Provide the [X, Y] coordinate of the cell's center where the given text is located.  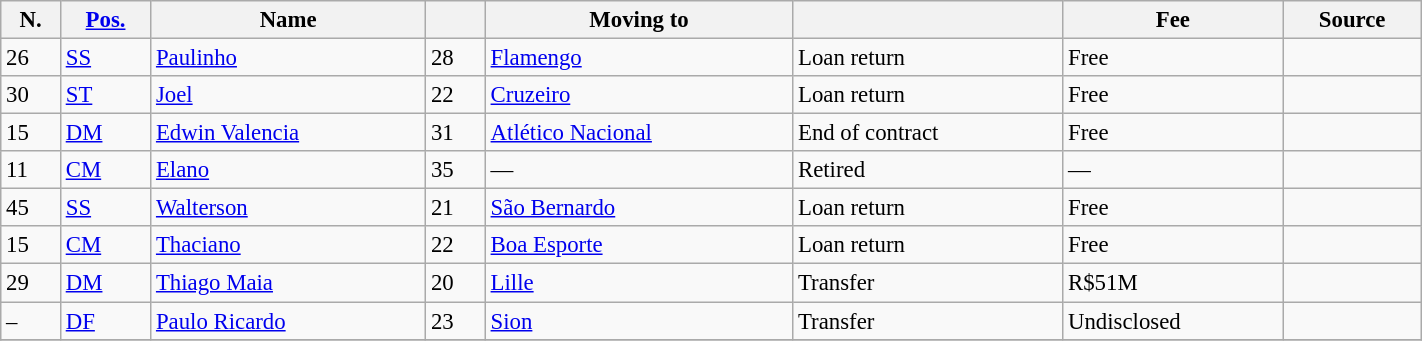
Atlético Nacional [638, 133]
– [31, 321]
Walterson [288, 208]
Joel [288, 95]
20 [456, 283]
Name [288, 20]
N. [31, 20]
Thiago Maia [288, 283]
São Bernardo [638, 208]
ST [105, 95]
Moving to [638, 20]
31 [456, 133]
Paulinho [288, 58]
Source [1352, 20]
21 [456, 208]
Paulo Ricardo [288, 321]
Undisclosed [1173, 321]
Sion [638, 321]
Cruzeiro [638, 95]
Lille [638, 283]
End of contract [928, 133]
26 [31, 58]
Elano [288, 170]
Flamengo [638, 58]
35 [456, 170]
28 [456, 58]
23 [456, 321]
Pos. [105, 20]
DF [105, 321]
Fee [1173, 20]
29 [31, 283]
Boa Esporte [638, 245]
11 [31, 170]
45 [31, 208]
Retired [928, 170]
30 [31, 95]
R$51M [1173, 283]
Thaciano [288, 245]
Edwin Valencia [288, 133]
